From the cell containing the given text, extract its center point as (X, Y) coordinate. 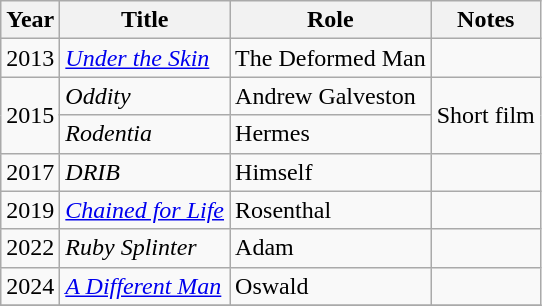
A Different Man (145, 286)
DRIB (145, 172)
Year (30, 20)
Oddity (145, 96)
2013 (30, 58)
Rodentia (145, 134)
2019 (30, 210)
Title (145, 20)
Notes (486, 20)
Role (331, 20)
Adam (331, 248)
2024 (30, 286)
Short film (486, 115)
2017 (30, 172)
The Deformed Man (331, 58)
2015 (30, 115)
2022 (30, 248)
Hermes (331, 134)
Himself (331, 172)
Ruby Splinter (145, 248)
Oswald (331, 286)
Andrew Galveston (331, 96)
Chained for Life (145, 210)
Under the Skin (145, 58)
Rosenthal (331, 210)
